Pinpoint the cell where the given text exists, returning its (X, Y) midpoint coordinate. 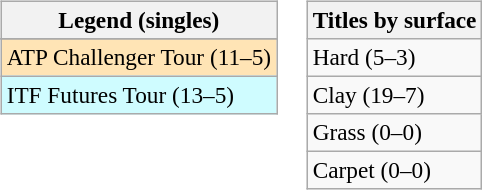
Clay (19–7) (394, 95)
ATP Challenger Tour (11–5) (138, 57)
Titles by surface (394, 20)
Grass (0–0) (394, 133)
ITF Futures Tour (13–5) (138, 95)
Legend (singles) (138, 20)
Carpet (0–0) (394, 171)
Hard (5–3) (394, 57)
